Output the (X, Y) coordinate of the center of the cell containing the given text.  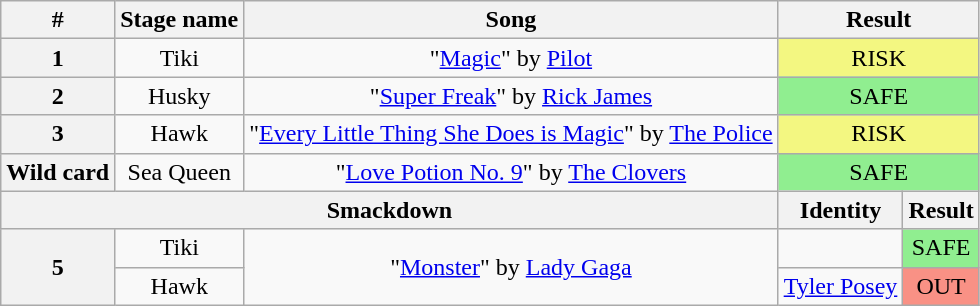
Song (511, 20)
"Magic" by Pilot (511, 58)
Wild card (58, 172)
OUT (941, 286)
Stage name (180, 20)
Identity (840, 210)
1 (58, 58)
Husky (180, 96)
"Love Potion No. 9" by The Clovers (511, 172)
"Super Freak" by Rick James (511, 96)
3 (58, 134)
"Every Little Thing She Does is Magic" by The Police (511, 134)
Sea Queen (180, 172)
"Monster" by Lady Gaga (511, 267)
Tyler Posey (840, 286)
Smackdown (390, 210)
2 (58, 96)
# (58, 20)
5 (58, 267)
